Determine the [x, y] coordinate at the center of the cell enclosing the given text.  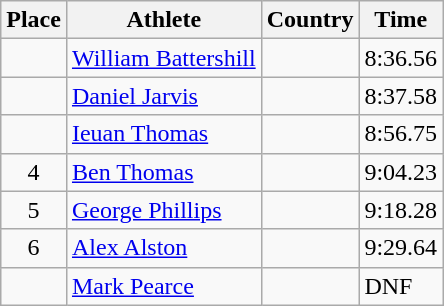
9:29.64 [401, 248]
4 [34, 172]
9:04.23 [401, 172]
5 [34, 210]
Place [34, 20]
Ben Thomas [164, 172]
DNF [401, 286]
George Phillips [164, 210]
Athlete [164, 20]
Alex Alston [164, 248]
8:37.58 [401, 96]
8:36.56 [401, 58]
9:18.28 [401, 210]
Time [401, 20]
Mark Pearce [164, 286]
6 [34, 248]
William Battershill [164, 58]
8:56.75 [401, 134]
Daniel Jarvis [164, 96]
Ieuan Thomas [164, 134]
Country [310, 20]
